For the text-containing cell, return its midpoint in (X, Y) coordinate format. 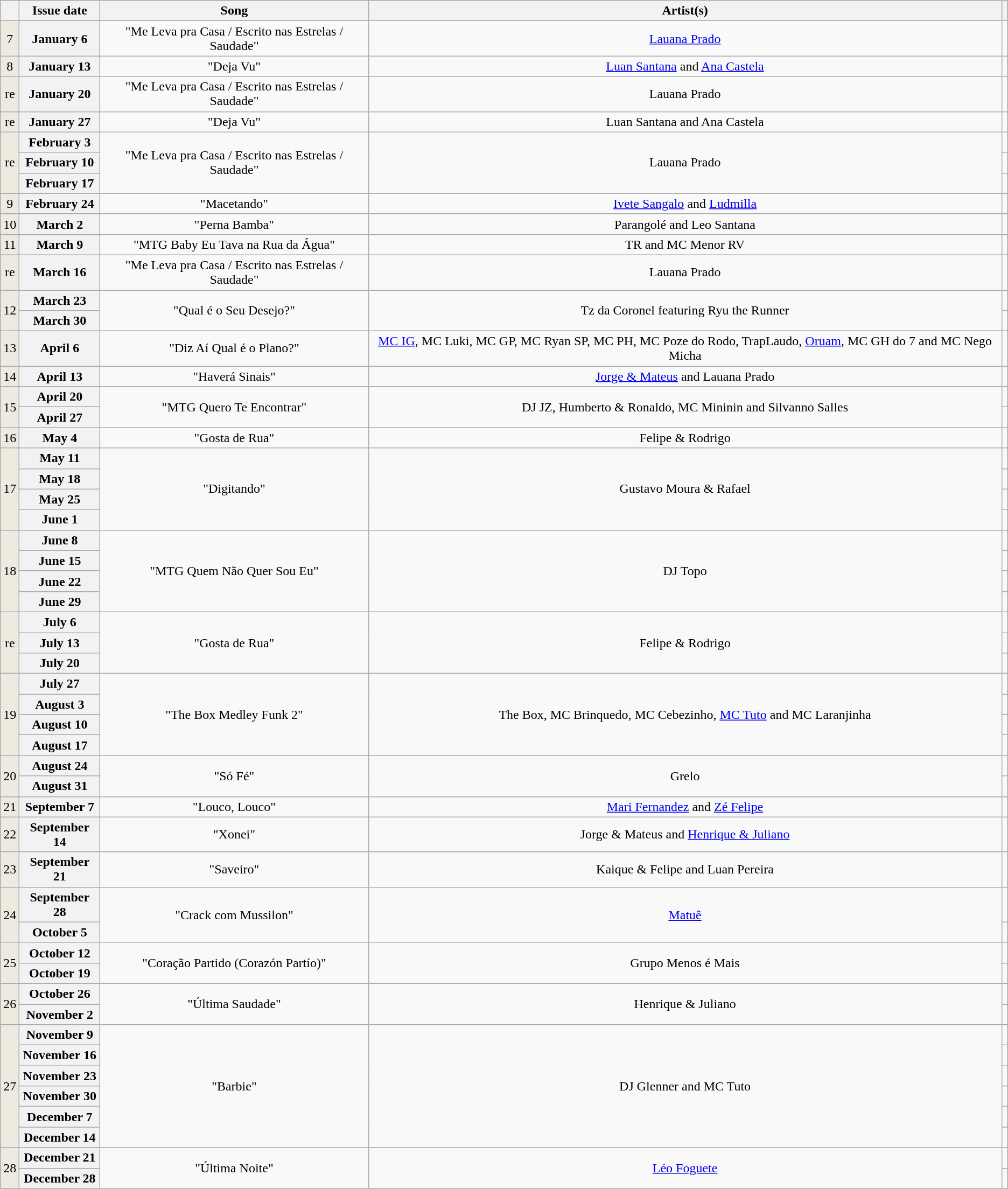
November 2 (60, 1014)
March 2 (60, 224)
Issue date (60, 11)
April 13 (60, 376)
November 30 (60, 1096)
"Qual é o Seu Desejo?" (234, 310)
February 3 (60, 142)
November 9 (60, 1035)
DJ Topo (685, 571)
July 20 (60, 663)
"MTG Quero Te Encontrar" (234, 407)
12 (10, 310)
TR and MC Menor RV (685, 244)
MC IG, MC Luki, MC GP, MC Ryan SP, MC PH, MC Poze do Rodo, TrapLaudo, Oruam, MC GH do 7 and MC Nego Micha (685, 349)
8 (10, 66)
"Última Saudade" (234, 1004)
May 11 (60, 458)
April 6 (60, 349)
August 31 (60, 786)
"Crack com Mussilon" (234, 914)
September 7 (60, 807)
June 22 (60, 581)
26 (10, 1004)
"Última Noite" (234, 1168)
Léo Foguete (685, 1168)
February 10 (60, 163)
October 5 (60, 932)
August 3 (60, 704)
17 (10, 489)
December 21 (60, 1158)
December 14 (60, 1137)
September 28 (60, 905)
"Macetando" (234, 204)
February 17 (60, 183)
"Coração Partido (Corazón Partío)" (234, 963)
Jorge & Mateus and Lauana Prado (685, 376)
February 24 (60, 204)
September 14 (60, 835)
January 27 (60, 122)
March 16 (60, 272)
13 (10, 349)
"Digitando" (234, 489)
11 (10, 244)
June 8 (60, 540)
April 27 (60, 417)
Henrique & Juliano (685, 1004)
January 20 (60, 94)
28 (10, 1168)
June 1 (60, 520)
"The Box Medley Funk 2" (234, 715)
20 (10, 776)
27 (10, 1086)
"Diz Aí Qual é o Plano?" (234, 349)
March 9 (60, 244)
Parangolé and Leo Santana (685, 224)
April 20 (60, 397)
"Perna Bamba" (234, 224)
18 (10, 571)
"MTG Quem Não Quer Sou Eu" (234, 571)
21 (10, 807)
Artist(s) (685, 11)
14 (10, 376)
24 (10, 914)
November 16 (60, 1055)
"Louco, Louco" (234, 807)
Tz da Coronel featuring Ryu the Runner (685, 310)
October 19 (60, 973)
"Saveiro" (234, 869)
May 18 (60, 479)
January 13 (60, 66)
July 27 (60, 684)
July 13 (60, 642)
Grupo Menos é Mais (685, 963)
"Só Fé" (234, 776)
7 (10, 39)
October 26 (60, 994)
"Haverá Sinais" (234, 376)
Ivete Sangalo and Ludmilla (685, 204)
16 (10, 438)
The Box, MC Brinquedo, MC Cebezinho, MC Tuto and MC Laranjinha (685, 715)
September 21 (60, 869)
22 (10, 835)
Matuê (685, 914)
25 (10, 963)
Jorge & Mateus and Henrique & Juliano (685, 835)
May 25 (60, 499)
9 (10, 204)
June 15 (60, 561)
DJ JZ, Humberto & Ronaldo, MC Mininin and Silvanno Salles (685, 407)
Song (234, 11)
Gustavo Moura & Rafael (685, 489)
Mari Fernandez and Zé Felipe (685, 807)
December 28 (60, 1178)
October 12 (60, 953)
15 (10, 407)
November 23 (60, 1076)
23 (10, 869)
August 10 (60, 725)
19 (10, 715)
10 (10, 224)
December 7 (60, 1117)
Kaique & Felipe and Luan Pereira (685, 869)
May 4 (60, 438)
"Barbie" (234, 1086)
January 6 (60, 39)
DJ Glenner and MC Tuto (685, 1086)
"MTG Baby Eu Tava na Rua da Água" (234, 244)
March 30 (60, 321)
July 6 (60, 622)
August 24 (60, 766)
June 29 (60, 602)
"Xonei" (234, 835)
March 23 (60, 300)
Grelo (685, 776)
August 17 (60, 745)
